Capture the cell that displays the provided text and extract its (x, y) central coordinate. 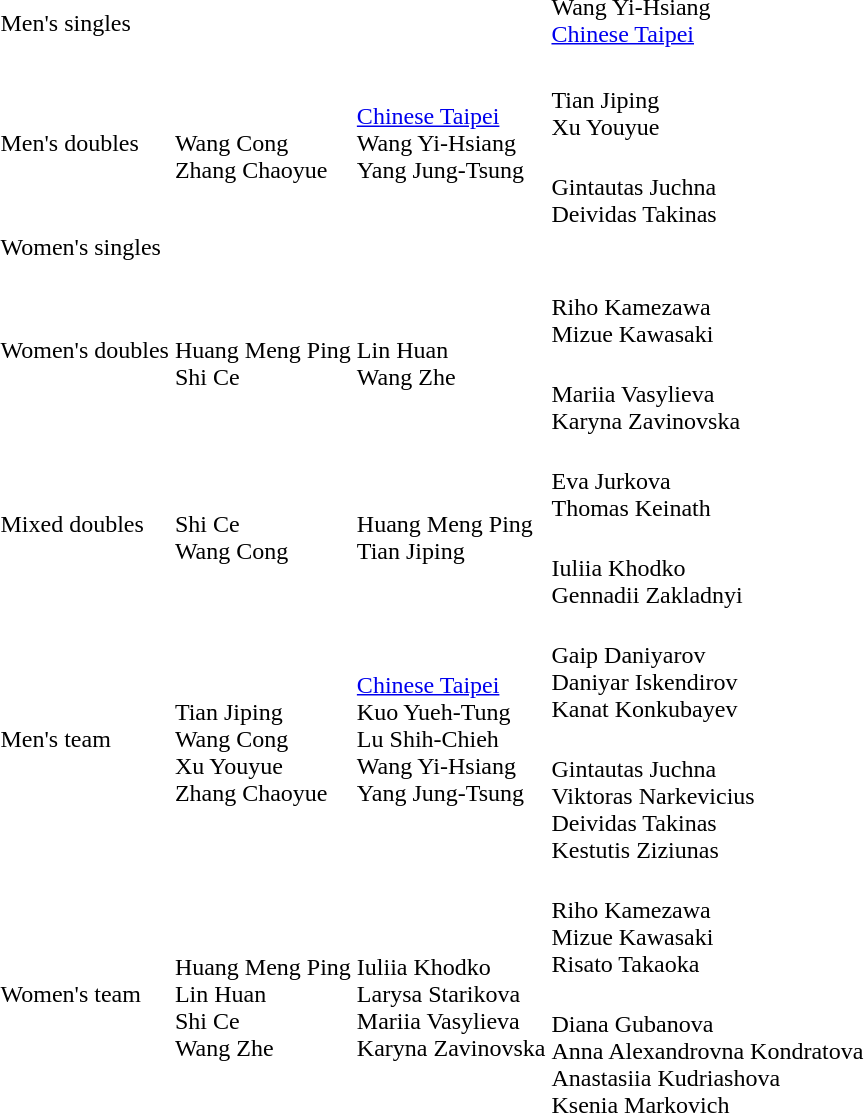
Wang CongZhang Chaoyue (262, 144)
Chinese TaipeiWang Yi-HsiangYang Jung-Tsung (451, 144)
Shi CeWang Cong (262, 524)
Huang Meng PingShi Ce (262, 350)
Tian JipingWang CongXu YouyueZhang Chaoyue (262, 739)
Huang Meng PingTian Jiping (451, 524)
Chinese TaipeiKuo Yueh-TungLu Shih-ChiehWang Yi-HsiangYang Jung-Tsung (451, 739)
Lin HuanWang Zhe (451, 350)
